Locate the cell with the specified text and output its (x, y) center coordinate. 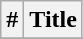
# (12, 20)
Title (54, 20)
